Return (x, y) of the center of cell containing provided text 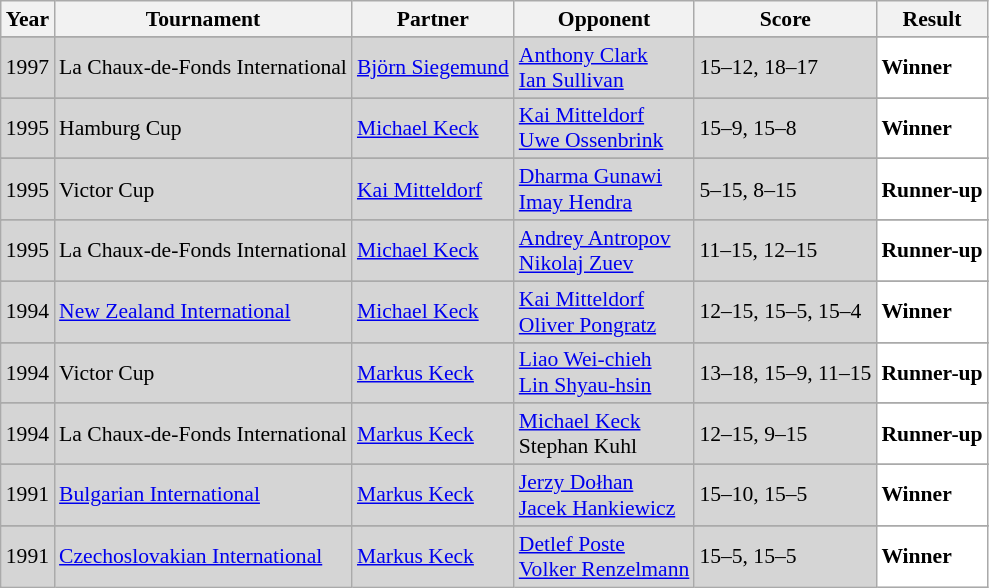
12–15, 9–15 (785, 434)
Dharma Gunawi Imay Hendra (604, 190)
Björn Siegemund (433, 68)
Partner (433, 19)
1997 (28, 68)
Score (785, 19)
Jerzy Dołhan Jacek Hankiewicz (604, 496)
Andrey Antropov Nikolaj Zuev (604, 250)
Bulgarian International (203, 496)
11–15, 12–15 (785, 250)
Liao Wei-chieh Lin Shyau-hsin (604, 372)
Result (932, 19)
5–15, 8–15 (785, 190)
Michael Keck Stephan Kuhl (604, 434)
15–9, 15–8 (785, 128)
Czechoslovakian International (203, 556)
Detlef Poste Volker Renzelmann (604, 556)
Anthony Clark Ian Sullivan (604, 68)
15–5, 15–5 (785, 556)
12–15, 15–5, 15–4 (785, 312)
Kai Mitteldorf (433, 190)
Kai Mitteldorf Oliver Pongratz (604, 312)
15–12, 18–17 (785, 68)
Opponent (604, 19)
Kai Mitteldorf Uwe Ossenbrink (604, 128)
Tournament (203, 19)
Year (28, 19)
Hamburg Cup (203, 128)
New Zealand International (203, 312)
13–18, 15–9, 11–15 (785, 372)
15–10, 15–5 (785, 496)
